Pinpoint the cell where the given text exists, returning its [X, Y] midpoint coordinate. 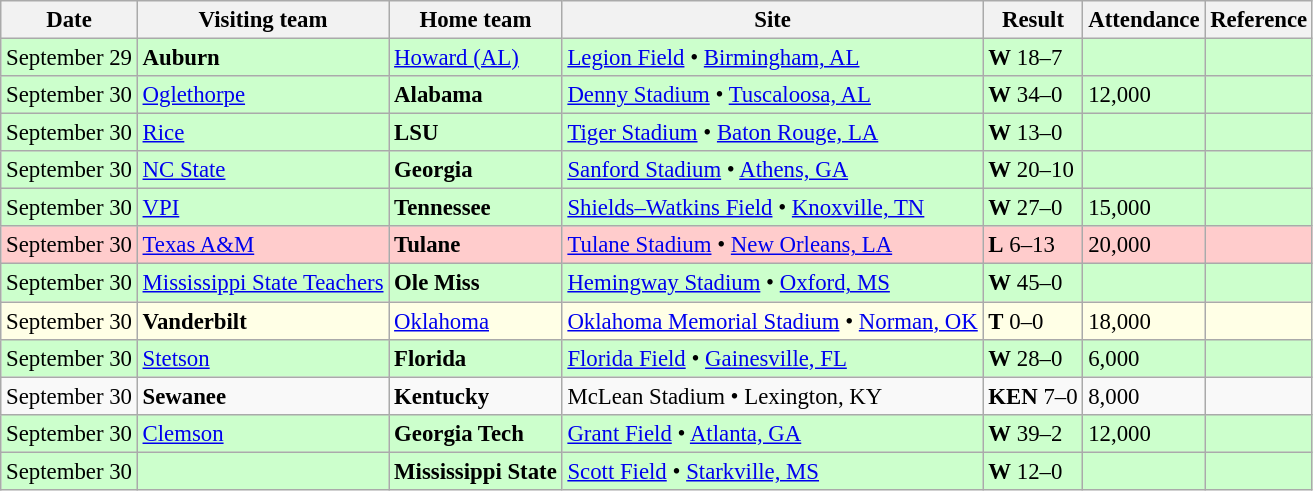
Tennessee [476, 208]
Alabama [476, 95]
W 39–2 [1033, 433]
Tiger Stadium • Baton Rouge, LA [772, 133]
W 34–0 [1033, 95]
Georgia [476, 170]
Kentucky [476, 396]
Texas A&M [263, 245]
Tulane Stadium • New Orleans, LA [772, 245]
Result [1033, 20]
20,000 [1144, 245]
Oklahoma [476, 321]
Hemingway Stadium • Oxford, MS [772, 283]
Ole Miss [476, 283]
Attendance [1144, 20]
September 29 [69, 58]
18,000 [1144, 321]
Oglethorpe [263, 95]
W 18–7 [1033, 58]
Visiting team [263, 20]
6,000 [1144, 358]
Howard (AL) [476, 58]
KEN 7–0 [1033, 396]
Clemson [263, 433]
Georgia Tech [476, 433]
McLean Stadium • Lexington, KY [772, 396]
Date [69, 20]
Grant Field • Atlanta, GA [772, 433]
Denny Stadium • Tuscaloosa, AL [772, 95]
W 28–0 [1033, 358]
Mississippi State Teachers [263, 283]
Vanderbilt [263, 321]
W 20–10 [1033, 170]
W 45–0 [1033, 283]
Home team [476, 20]
Legion Field • Birmingham, AL [772, 58]
Florida [476, 358]
Sewanee [263, 396]
8,000 [1144, 396]
Reference [1259, 20]
T 0–0 [1033, 321]
Mississippi State [476, 471]
W 27–0 [1033, 208]
15,000 [1144, 208]
Shields–Watkins Field • Knoxville, TN [772, 208]
Auburn [263, 58]
Scott Field • Starkville, MS [772, 471]
Rice [263, 133]
W 13–0 [1033, 133]
Tulane [476, 245]
Florida Field • Gainesville, FL [772, 358]
VPI [263, 208]
Oklahoma Memorial Stadium • Norman, OK [772, 321]
NC State [263, 170]
LSU [476, 133]
Site [772, 20]
L 6–13 [1033, 245]
Stetson [263, 358]
W 12–0 [1033, 471]
Sanford Stadium • Athens, GA [772, 170]
